Provide the (x, y) coordinate of the cell's center where the given text is located.  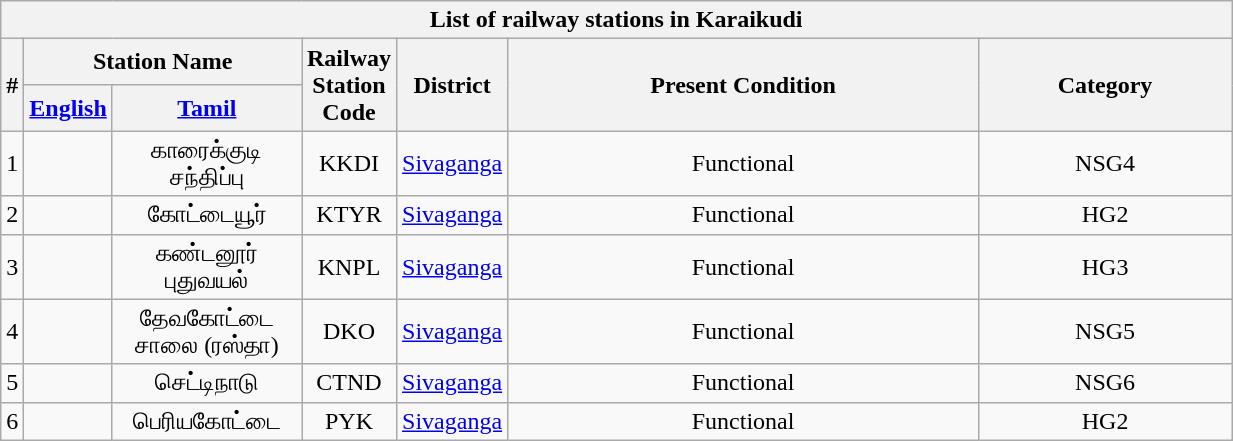
காரைக்குடி சந்திப்பு (206, 164)
List of railway stations in Karaikudi (616, 20)
NSG5 (1104, 332)
PYK (350, 421)
Station Name (163, 62)
# (12, 85)
KKDI (350, 164)
1 (12, 164)
Railway Station Code (350, 85)
3 (12, 266)
பெரியகோட்டை (206, 421)
KNPL (350, 266)
Tamil (206, 108)
English (68, 108)
HG3 (1104, 266)
5 (12, 383)
தேவகோட்டை சாலை (ரஸ்தா) (206, 332)
கண்டனூர் புதுவயல் (206, 266)
DKO (350, 332)
NSG6 (1104, 383)
கோட்டையூர் (206, 215)
Present Condition (744, 85)
NSG4 (1104, 164)
செட்டிநாடு (206, 383)
CTND (350, 383)
6 (12, 421)
District (452, 85)
KTYR (350, 215)
Category (1104, 85)
2 (12, 215)
4 (12, 332)
